Output the [x, y] coordinate of the center of the cell containing the given text.  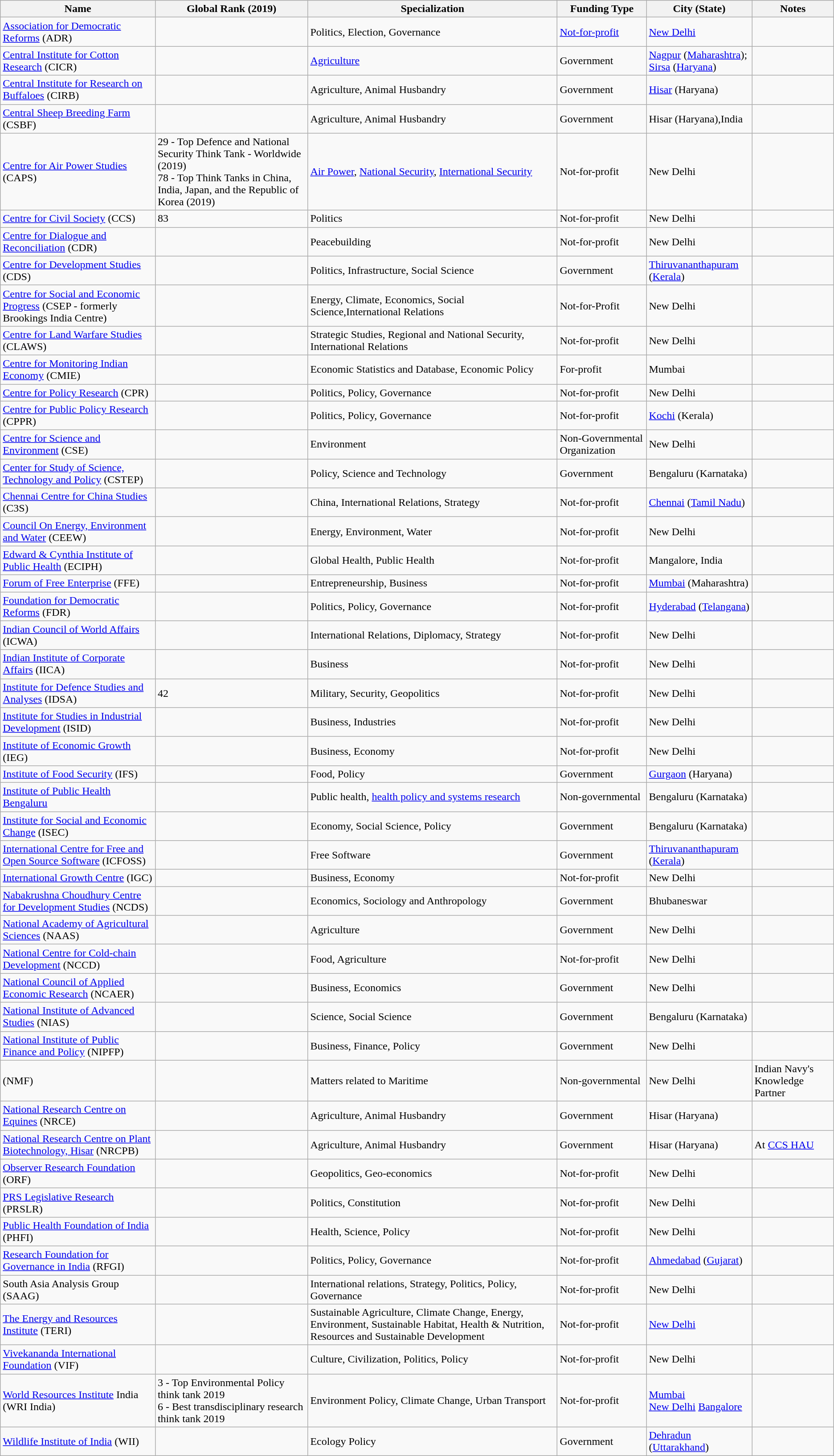
Nabakrushna Choudhury Centre for Development Studies (NCDS) [78, 901]
Policy, Science and Technology [433, 474]
Vivekananda International Foundation (VIF) [78, 1360]
Free Software [433, 855]
Environment Policy, Climate Change, Urban Transport [433, 1401]
Matters related to Maritime [433, 1081]
Centre for Civil Society (CCS) [78, 219]
Indian Navy's Knowledge Partner [793, 1081]
Centre for Science and Environment (CSE) [78, 444]
Global Health, Public Health [433, 560]
Centre for Policy Research (CPR) [78, 392]
Institute of Economic Growth (IEG) [78, 751]
Entrepreneurship, Business [433, 583]
(NMF) [78, 1081]
Strategic Studies, Regional and National Security, International Relations [433, 340]
Foundation for Democratic Reforms (FDR) [78, 606]
National Institute of Public Finance and Policy (NIPFP) [78, 1045]
Sustainable Agriculture, Climate Change, Energy, Environment, Sustainable Habitat, Health & Nutrition, Resources and Sustainable Development [433, 1325]
PRS Legislative Research (PRSLR) [78, 1202]
MumbaiNew Delhi Bangalore [699, 1401]
Forum of Free Enterprise (FFE) [78, 583]
National Research Centre on Equines (NRCE) [78, 1116]
Ahmedabad (Gujarat) [699, 1260]
National Centre for Cold-chain Development (NCCD) [78, 959]
Business [433, 664]
Centre for Social and Economic Progress (CSEP - formerly Brookings India Centre) [78, 305]
Economy, Social Science, Policy [433, 826]
Mangalore, India [699, 560]
Funding Type [602, 9]
Association for Democratic Reforms (ADR) [78, 32]
Health, Science, Policy [433, 1232]
National Academy of Agricultural Sciences (NAAS) [78, 930]
Centre for Public Policy Research (CPPR) [78, 416]
National Research Centre on Plant Biotechnology, Hisar (NRCPB) [78, 1144]
Politics, Infrastructure, Social Science [433, 271]
Non-Governmental Organization [602, 444]
Public health, health policy and systems research [433, 797]
Indian Council of World Affairs (ICWA) [78, 635]
Gurgaon (Haryana) [699, 774]
Economics, Sociology and Anthropology [433, 901]
International Growth Centre (IGC) [78, 878]
Science, Social Science [433, 1017]
City (State) [699, 9]
At CCS HAU [793, 1144]
Wildlife Institute of India (WII) [78, 1442]
Centre for Land Warfare Studies (CLAWS) [78, 340]
Dehradun (Uttarakhand) [699, 1442]
42 [232, 693]
Not-for-Profit [602, 305]
Central Institute for Cotton Research (CICR) [78, 61]
Culture, Civilization, Politics, Policy [433, 1360]
Central Institute for Research on Buffaloes (CIRB) [78, 90]
Bhubaneswar [699, 901]
Chennai (Tamil Nadu) [699, 502]
Center for Study of Science, Technology and Policy (CSTEP) [78, 474]
Energy, Climate, Economics, Social Science,International Relations [433, 305]
Mumbai (Maharashtra) [699, 583]
Council On Energy, Environment and Water (CEEW) [78, 532]
Food, Policy [433, 774]
Centre for Air Power Studies (CAPS) [78, 172]
Specialization [433, 9]
Institute of Food Security (IFS) [78, 774]
Hisar (Haryana),India [699, 118]
Name [78, 9]
Ecology Policy [433, 1442]
Environment [433, 444]
Hyderabad (Telangana) [699, 606]
Global Rank (2019) [232, 9]
Mumbai [699, 370]
Peacebuilding [433, 241]
Business, Finance, Policy [433, 1045]
Business, Economics [433, 988]
Geopolitics, Geo-economics [433, 1174]
Chennai Centre for China Studies (C3S) [78, 502]
Institute of Public Health Bengaluru [78, 797]
China, International Relations, Strategy [433, 502]
International relations, Strategy, Politics, Policy, Governance [433, 1289]
Business, Industries [433, 722]
National Institute of Advanced Studies (NIAS) [78, 1017]
Centre for Monitoring Indian Economy (CMIE) [78, 370]
The Energy and Resources Institute (TERI) [78, 1325]
29 - Top Defence and National Security Think Tank - Worldwide (2019)78 - Top Think Tanks in China, India, Japan, and the Republic of Korea (2019) [232, 172]
Institute for Defence Studies and Analyses (IDSA) [78, 693]
International Relations, Diplomacy, Strategy [433, 635]
Economic Statistics and Database, Economic Policy [433, 370]
Politics, Constitution [433, 1202]
Centre for Dialogue and Reconciliation (CDR) [78, 241]
National Council of Applied Economic Research (NCAER) [78, 988]
3 - Top Environmental Policy think tank 20196 - Best transdisciplinary research think tank 2019 [232, 1401]
Nagpur (Maharashtra); Sirsa (Haryana) [699, 61]
Public Health Foundation of India (PHFI) [78, 1232]
International Centre for Free and Open Source Software (ICFOSS) [78, 855]
Central Sheep Breeding Farm (CSBF) [78, 118]
Politics, Election, Governance [433, 32]
Research Foundation for Governance in India (RFGI) [78, 1260]
South Asia Analysis Group (SAAG) [78, 1289]
Notes [793, 9]
World Resources Institute India (WRI India) [78, 1401]
Kochi (Kerala) [699, 416]
Politics [433, 219]
83 [232, 219]
Indian Institute of Corporate Affairs (IICA) [78, 664]
For-profit [602, 370]
Observer Research Foundation (ORF) [78, 1174]
Institute for Studies in Industrial Development (ISID) [78, 722]
Military, Security, Geopolitics [433, 693]
Air Power, National Security, International Security [433, 172]
Energy, Environment, Water [433, 532]
Edward & Cynthia Institute of Public Health (ECIPH) [78, 560]
Centre for Development Studies (CDS) [78, 271]
Food, Agriculture [433, 959]
Institute for Social and Economic Change (ISEC) [78, 826]
